From the cell containing the given text, extract its center point as (x, y) coordinate. 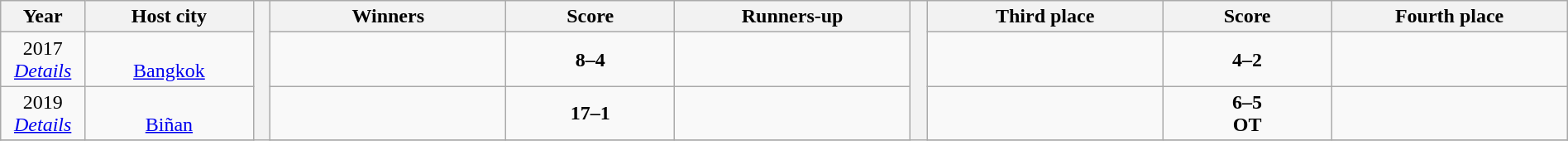
8–4 (590, 60)
2017 Details (43, 60)
Fourth place (1449, 17)
Year (43, 17)
Winners (389, 17)
Host city (170, 17)
Runners-up (792, 17)
Third place (1045, 17)
17–1 (590, 113)
2019 Details (43, 113)
4–2 (1247, 60)
Bangkok (170, 60)
Biñan (170, 113)
6–5OT (1247, 113)
